From the cell containing the given text, extract its center point as [x, y] coordinate. 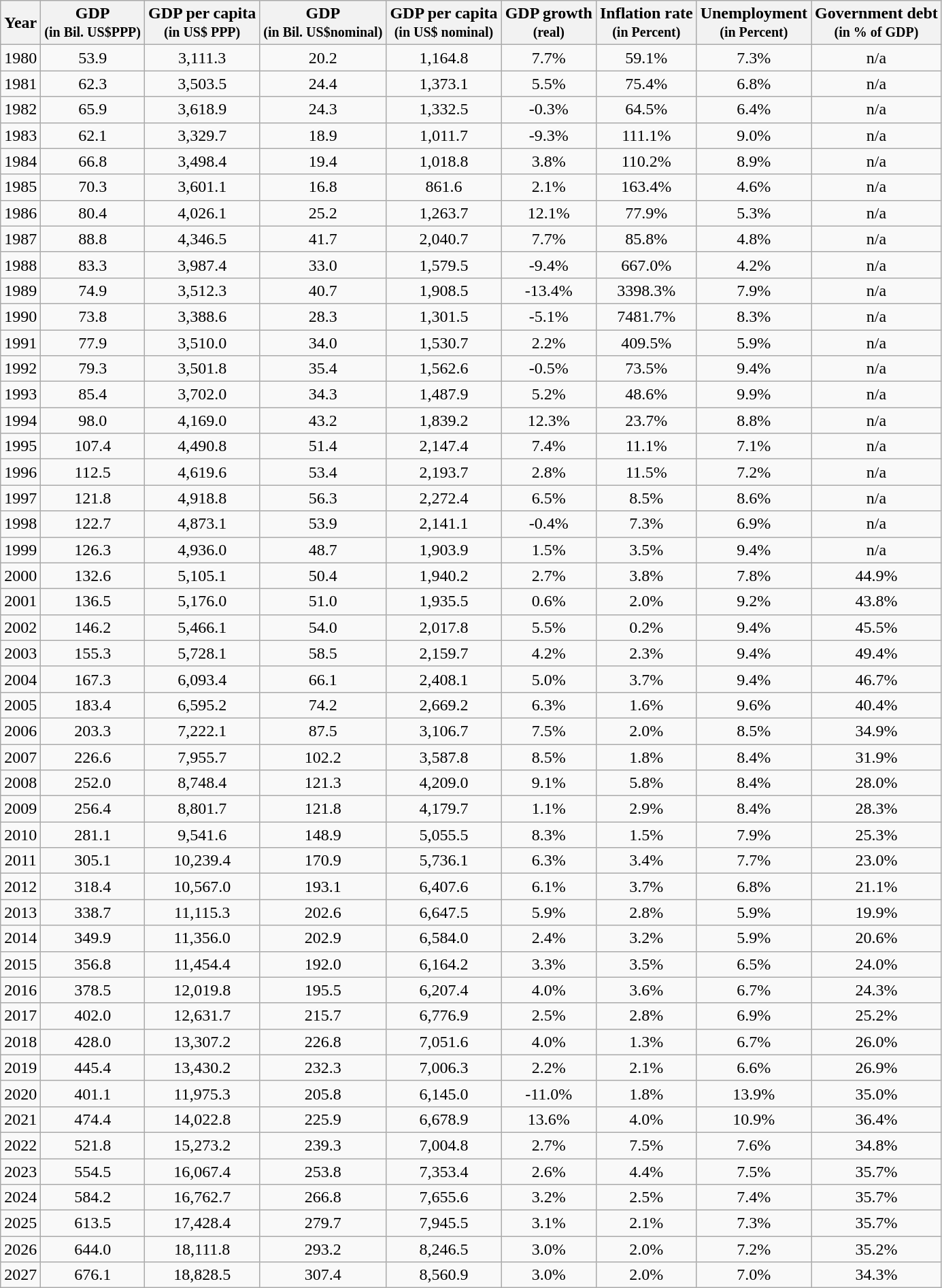
11,356.0 [203, 938]
Government debt(in % of GDP) [877, 23]
281.1 [92, 835]
24.4 [323, 84]
2019 [20, 1068]
111.1% [646, 135]
28.0% [877, 783]
7,955.7 [203, 757]
62.3 [92, 84]
112.5 [92, 472]
11.5% [646, 472]
170.9 [323, 861]
5,105.1 [203, 576]
45.5% [877, 627]
1982 [20, 110]
66.8 [92, 161]
77.9 [92, 342]
2015 [20, 964]
1,011.7 [443, 135]
1995 [20, 446]
2001 [20, 601]
146.2 [92, 627]
8,560.9 [443, 1275]
40.4% [877, 705]
6,678.9 [443, 1119]
6.1% [548, 887]
6.4% [754, 110]
2024 [20, 1198]
1,332.5 [443, 110]
13,430.2 [203, 1068]
2000 [20, 576]
205.8 [323, 1093]
Year [20, 23]
110.2% [646, 161]
75.4% [646, 84]
-0.5% [548, 369]
23.7% [646, 420]
18,828.5 [203, 1275]
1,839.2 [443, 420]
-9.4% [548, 265]
4,490.8 [203, 446]
16,067.4 [203, 1171]
4,026.1 [203, 213]
1,908.5 [443, 291]
401.1 [92, 1093]
202.6 [323, 912]
53.4 [323, 472]
19.9% [877, 912]
80.4 [92, 213]
43.8% [877, 601]
676.1 [92, 1275]
1,940.2 [443, 576]
7,006.3 [443, 1068]
1992 [20, 369]
5,055.5 [443, 835]
1998 [20, 524]
34.3 [323, 395]
307.4 [323, 1275]
8.8% [754, 420]
3.6% [646, 990]
25.2% [877, 1016]
6,584.0 [443, 938]
183.4 [92, 705]
6,407.6 [443, 887]
293.2 [323, 1249]
1986 [20, 213]
-9.3% [548, 135]
17,428.4 [203, 1223]
5,728.1 [203, 653]
253.8 [323, 1171]
1,018.8 [443, 161]
79.3 [92, 369]
56.3 [323, 498]
1,935.5 [443, 601]
1.3% [646, 1042]
9.9% [754, 395]
2022 [20, 1145]
584.2 [92, 1198]
34.3% [877, 1275]
613.5 [92, 1223]
2,669.2 [443, 705]
GDP(in Bil. US$PPP) [92, 23]
3,987.4 [203, 265]
1,263.7 [443, 213]
3,510.0 [203, 342]
155.3 [92, 653]
1,903.9 [443, 550]
4,619.6 [203, 472]
16,762.7 [203, 1198]
35.4 [323, 369]
5,466.1 [203, 627]
28.3 [323, 316]
3,587.8 [443, 757]
861.6 [443, 187]
13.9% [754, 1093]
1981 [20, 84]
132.6 [92, 576]
4,936.0 [203, 550]
9.6% [754, 705]
7.1% [754, 446]
1999 [20, 550]
8,246.5 [443, 1249]
11.1% [646, 446]
14,022.8 [203, 1119]
3398.3% [646, 291]
13,307.2 [203, 1042]
3,388.6 [203, 316]
266.8 [323, 1198]
16.8 [323, 187]
445.4 [92, 1068]
667.0% [646, 265]
192.0 [323, 964]
1.6% [646, 705]
256.4 [92, 809]
20.6% [877, 938]
11,454.4 [203, 964]
65.9 [92, 110]
644.0 [92, 1249]
4,179.7 [443, 809]
167.3 [92, 679]
2026 [20, 1249]
19.4 [323, 161]
2.4% [548, 938]
54.0 [323, 627]
1985 [20, 187]
35.2% [877, 1249]
24.3 [323, 110]
70.3 [92, 187]
2004 [20, 679]
58.5 [323, 653]
521.8 [92, 1145]
2016 [20, 990]
6,145.0 [443, 1093]
318.4 [92, 887]
4.4% [646, 1171]
7,655.6 [443, 1198]
2020 [20, 1093]
2023 [20, 1171]
1,530.7 [443, 342]
8,801.7 [203, 809]
7,222.1 [203, 731]
7.8% [754, 576]
1997 [20, 498]
-13.4% [548, 291]
34.0 [323, 342]
12,019.8 [203, 990]
33.0 [323, 265]
18,111.8 [203, 1249]
73.5% [646, 369]
3,329.7 [203, 135]
40.7 [323, 291]
1996 [20, 472]
85.4 [92, 395]
7,004.8 [443, 1145]
1,164.8 [443, 58]
0.6% [548, 601]
136.5 [92, 601]
2009 [20, 809]
1,579.5 [443, 265]
5,736.1 [443, 861]
1,562.6 [443, 369]
50.4 [323, 576]
13.6% [548, 1119]
1993 [20, 395]
5.2% [548, 395]
215.7 [323, 1016]
6,776.9 [443, 1016]
87.5 [323, 731]
3.3% [548, 964]
2,040.7 [443, 239]
4,209.0 [443, 783]
474.4 [92, 1119]
62.1 [92, 135]
98.0 [92, 420]
26.0% [877, 1042]
305.1 [92, 861]
6,207.4 [443, 990]
34.9% [877, 731]
4,346.5 [203, 239]
409.5% [646, 342]
3,618.9 [203, 110]
122.7 [92, 524]
74.9 [92, 291]
2008 [20, 783]
Unemployment(in Percent) [754, 23]
12,631.7 [203, 1016]
25.2 [323, 213]
23.0% [877, 861]
203.3 [92, 731]
2,193.7 [443, 472]
2007 [20, 757]
5.0% [548, 679]
1994 [20, 420]
2,408.1 [443, 679]
7,051.6 [443, 1042]
3,503.5 [203, 84]
225.9 [323, 1119]
12.3% [548, 420]
21.1% [877, 887]
44.9% [877, 576]
59.1% [646, 58]
4,169.0 [203, 420]
428.0 [92, 1042]
36.4% [877, 1119]
88.8 [92, 239]
4.6% [754, 187]
66.1 [323, 679]
3,601.1 [203, 187]
7,945.5 [443, 1223]
26.9% [877, 1068]
5,176.0 [203, 601]
1990 [20, 316]
-0.4% [548, 524]
163.4% [646, 187]
1983 [20, 135]
Inflation rate(in Percent) [646, 23]
102.2 [323, 757]
11,975.3 [203, 1093]
10,239.4 [203, 861]
20.2 [323, 58]
356.8 [92, 964]
2025 [20, 1223]
1.1% [548, 809]
126.3 [92, 550]
6.6% [754, 1068]
3,501.8 [203, 369]
2,159.7 [443, 653]
48.7 [323, 550]
1991 [20, 342]
1,373.1 [443, 84]
83.3 [92, 265]
2.3% [646, 653]
3,106.7 [443, 731]
6,093.4 [203, 679]
7.0% [754, 1275]
2018 [20, 1042]
31.9% [877, 757]
3,498.4 [203, 161]
9.1% [548, 783]
2006 [20, 731]
232.3 [323, 1068]
1980 [20, 58]
41.7 [323, 239]
2002 [20, 627]
10,567.0 [203, 887]
51.0 [323, 601]
226.6 [92, 757]
51.4 [323, 446]
2,272.4 [443, 498]
402.0 [92, 1016]
554.5 [92, 1171]
1984 [20, 161]
8.6% [754, 498]
34.8% [877, 1145]
3.4% [646, 861]
378.5 [92, 990]
77.9% [646, 213]
4,918.8 [203, 498]
-0.3% [548, 110]
2012 [20, 887]
1,301.5 [443, 316]
6,595.2 [203, 705]
3,111.3 [203, 58]
9.2% [754, 601]
2011 [20, 861]
-11.0% [548, 1093]
2013 [20, 912]
239.3 [323, 1145]
3.1% [548, 1223]
1988 [20, 265]
2010 [20, 835]
74.2 [323, 705]
279.7 [323, 1223]
2005 [20, 705]
1,487.9 [443, 395]
338.7 [92, 912]
8,748.4 [203, 783]
73.8 [92, 316]
2,147.4 [443, 446]
121.3 [323, 783]
1987 [20, 239]
7.6% [754, 1145]
-5.1% [548, 316]
46.7% [877, 679]
7481.7% [646, 316]
2.6% [548, 1171]
148.9 [323, 835]
25.3% [877, 835]
43.2 [323, 420]
49.4% [877, 653]
2,017.8 [443, 627]
GDP per capita(in US$ nominal) [443, 23]
GDP per capita(in US$ PPP) [203, 23]
2017 [20, 1016]
15,273.2 [203, 1145]
64.5% [646, 110]
28.3% [877, 809]
2.9% [646, 809]
2,141.1 [443, 524]
9.0% [754, 135]
202.9 [323, 938]
2027 [20, 1275]
24.3% [877, 990]
11,115.3 [203, 912]
3,512.3 [203, 291]
193.1 [323, 887]
107.4 [92, 446]
226.8 [323, 1042]
24.0% [877, 964]
85.8% [646, 239]
10.9% [754, 1119]
9,541.6 [203, 835]
4,873.1 [203, 524]
2014 [20, 938]
7,353.4 [443, 1171]
2003 [20, 653]
GDP growth(real) [548, 23]
8.9% [754, 161]
0.2% [646, 627]
2021 [20, 1119]
4.8% [754, 239]
GDP(in Bil. US$nominal) [323, 23]
252.0 [92, 783]
195.5 [323, 990]
35.0% [877, 1093]
5.3% [754, 213]
3,702.0 [203, 395]
5.8% [646, 783]
48.6% [646, 395]
6,164.2 [443, 964]
1989 [20, 291]
12.1% [548, 213]
349.9 [92, 938]
6,647.5 [443, 912]
18.9 [323, 135]
